Return the [x, y] coordinate for the center point of the cell that contains the specified text.  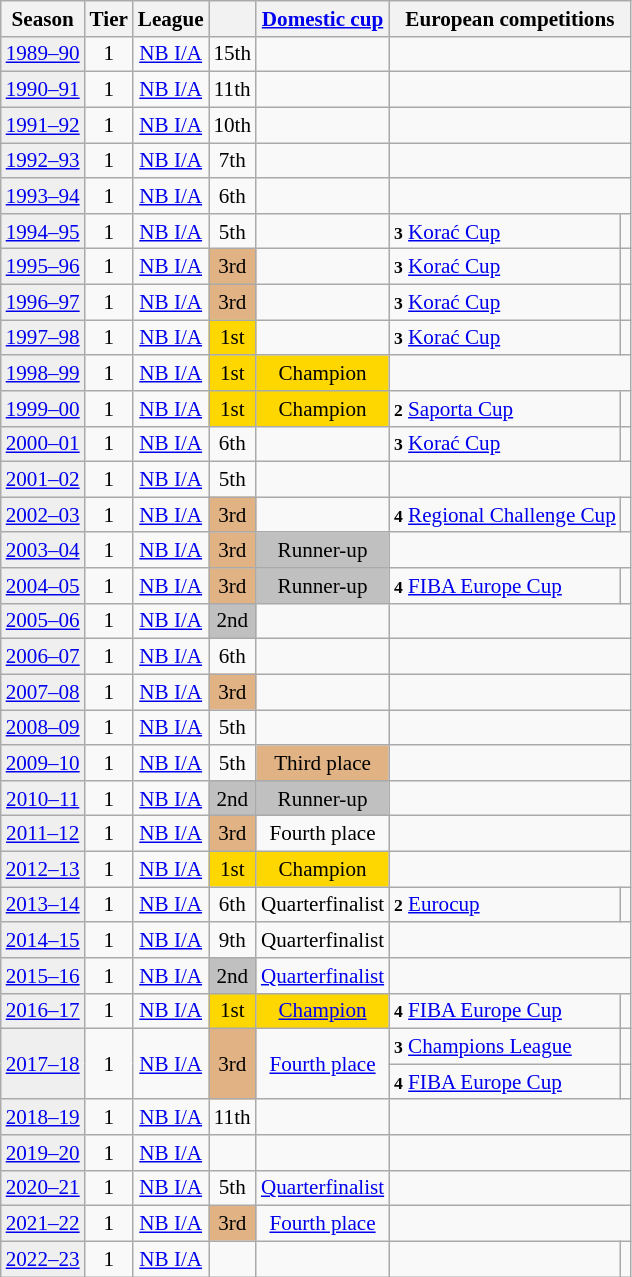
1993–94 [43, 196]
2011–12 [43, 834]
2010–11 [43, 798]
2016–17 [43, 1010]
1997–98 [43, 338]
15th [232, 54]
2018–19 [43, 1116]
1999–00 [43, 408]
2003–04 [43, 550]
2017–18 [43, 1064]
2004–05 [43, 586]
1991–92 [43, 124]
2019–20 [43, 1152]
10th [232, 124]
Season [43, 18]
1990–91 [43, 90]
2005–06 [43, 620]
Third place [322, 762]
2008–09 [43, 728]
1989–90 [43, 54]
2001–02 [43, 480]
4 Regional Challenge Cup [505, 514]
2006–07 [43, 656]
1996–97 [43, 302]
European competitions [510, 18]
2 Saporta Cup [505, 408]
1994–95 [43, 230]
League [171, 18]
2012–13 [43, 868]
3 Champions League [505, 1046]
2014–15 [43, 940]
2020–21 [43, 1188]
2002–03 [43, 514]
2 Eurocup [505, 904]
2000–01 [43, 444]
2021–22 [43, 1224]
1998–99 [43, 372]
7th [232, 160]
1992–93 [43, 160]
Tier [109, 18]
1995–96 [43, 266]
2009–10 [43, 762]
2007–08 [43, 692]
2022–23 [43, 1258]
2015–16 [43, 976]
Domestic cup [322, 18]
9th [232, 940]
2013–14 [43, 904]
